Extract the (x, y) coordinate from the center of the cell holding the provided text.  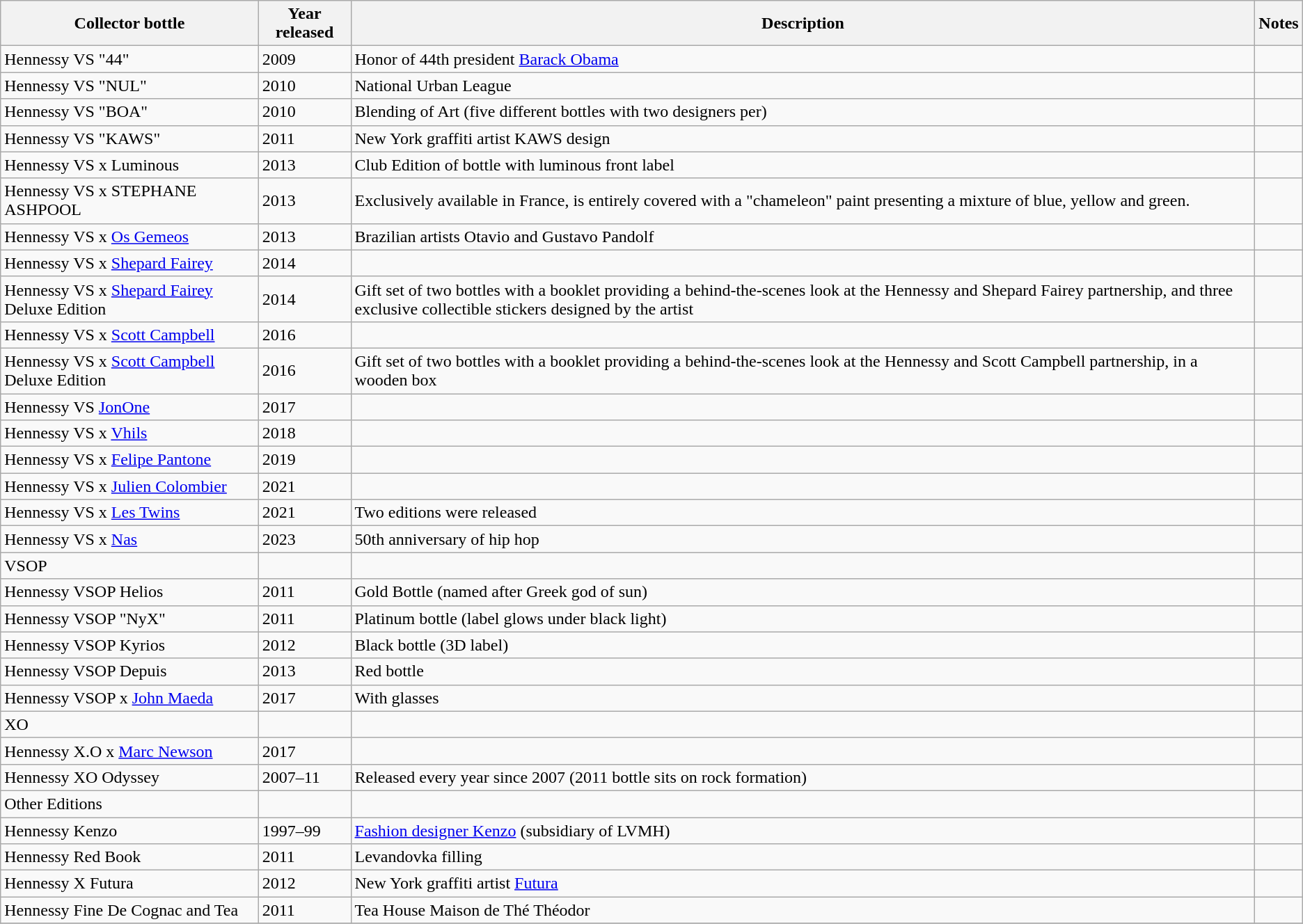
Year released (305, 24)
Hennessy VS x Shepard Fairey Deluxe Edition (129, 299)
Released every year since 2007 (2011 bottle sits on rock formation) (803, 777)
Hennessy VSOP Depuis (129, 671)
Blending of Art (five different bottles with two designers per) (803, 112)
Black bottle (3D label) (803, 645)
Hennessy VSOP x John Maeda (129, 698)
Club Edition of bottle with luminous front label (803, 165)
1997–99 (305, 830)
Exclusively available in France, is entirely covered with a "chameleon" paint presenting a mixture of blue, yellow and green. (803, 200)
2007–11 (305, 777)
50th anniversary of hip hop (803, 539)
Hennessy VS x Nas (129, 539)
Two editions were released (803, 513)
Hennessy Kenzo (129, 830)
Platinum bottle (label glows under black light) (803, 619)
Hennessy VS x Scott Campbell (129, 335)
Hennessy VSOP "NyX" (129, 619)
New York graffiti artist KAWS design (803, 138)
Hennessy Fine De Cognac and Tea (129, 910)
Hennessy VS x Luminous (129, 165)
Collector bottle (129, 24)
Hennessy X.O x Marc Newson (129, 751)
Hennessy Red Book (129, 857)
Hennessy XO Odyssey (129, 777)
Fashion designer Kenzo (subsidiary of LVMH) (803, 830)
Hennessy VSOP Helios (129, 592)
With glasses (803, 698)
Gold Bottle (named after Greek god of sun) (803, 592)
Hennessy VS x STEPHANE ASHPOOL (129, 200)
Levandovka filling (803, 857)
Hennessy VS "44" (129, 59)
Hennessy VS x Julien Colombier (129, 486)
Hennessy VS x Os Gemeos (129, 237)
Hennessy VS "NUL" (129, 86)
Other Editions (129, 804)
Hennessy VS "BOA" (129, 112)
Notes (1279, 24)
Description (803, 24)
Honor of 44th president Barack Obama (803, 59)
Hennessy VS x Les Twins (129, 513)
Hennessy VS x Vhils (129, 433)
Hennessy VS x Shepard Fairey (129, 263)
Hennessy VS x Scott Campbell Deluxe Edition (129, 370)
XO (129, 724)
Red bottle (803, 671)
2019 (305, 460)
Hennessy VS "KAWS" (129, 138)
2023 (305, 539)
VSOP (129, 566)
Tea House Maison de Thé Théodor (803, 910)
2018 (305, 433)
Brazilian artists Otavio and Gustavo Pandolf (803, 237)
New York graffiti artist Futura (803, 884)
2009 (305, 59)
National Urban League (803, 86)
Gift set of two bottles with a booklet providing a behind-the-scenes look at the Hennessy and Scott Campbell partnership, in a wooden box (803, 370)
Hennessy VSOP Kyrios (129, 645)
Hennessy VS JonOne (129, 407)
Hennessy X Futura (129, 884)
Hennessy VS x Felipe Pantone (129, 460)
